Provide the [x, y] coordinate of the cell's center where the given text is located.  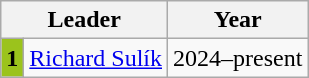
2024–present [238, 58]
Year [238, 20]
Richard Sulík [96, 58]
1 [12, 58]
Leader [84, 20]
